Output the [X, Y] coordinate of the center of the cell containing the given text.  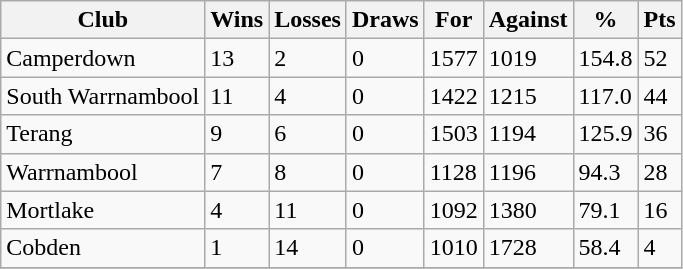
117.0 [606, 96]
1380 [528, 210]
1422 [454, 96]
Club [103, 20]
1196 [528, 172]
Cobden [103, 248]
1728 [528, 248]
1215 [528, 96]
52 [660, 58]
Draws [385, 20]
6 [308, 134]
2 [308, 58]
Warrnambool [103, 172]
1503 [454, 134]
Terang [103, 134]
Pts [660, 20]
Losses [308, 20]
1577 [454, 58]
9 [237, 134]
79.1 [606, 210]
16 [660, 210]
154.8 [606, 58]
94.3 [606, 172]
Camperdown [103, 58]
Against [528, 20]
8 [308, 172]
28 [660, 172]
Wins [237, 20]
1 [237, 248]
For [454, 20]
44 [660, 96]
1019 [528, 58]
1010 [454, 248]
13 [237, 58]
South Warrnambool [103, 96]
58.4 [606, 248]
14 [308, 248]
Mortlake [103, 210]
1194 [528, 134]
1092 [454, 210]
% [606, 20]
36 [660, 134]
125.9 [606, 134]
7 [237, 172]
1128 [454, 172]
